Capture the cell that displays the provided text and extract its [x, y] central coordinate. 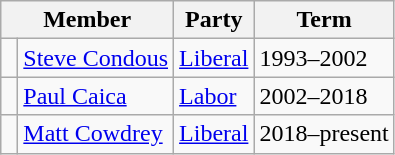
Term [324, 20]
Party [214, 20]
Paul Caica [96, 96]
2002–2018 [324, 96]
Labor [214, 96]
1993–2002 [324, 58]
Member [88, 20]
Matt Cowdrey [96, 134]
2018–present [324, 134]
Steve Condous [96, 58]
